Return the [x, y] coordinate for the center point of the cell that contains the specified text.  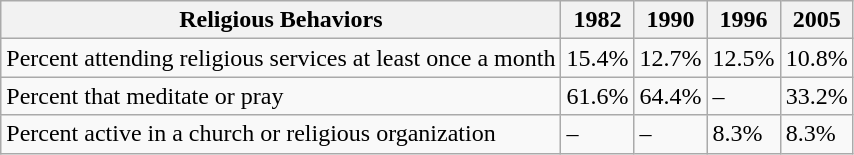
1996 [744, 20]
Percent active in a church or religious organization [281, 134]
1990 [670, 20]
12.7% [670, 58]
Percent that meditate or pray [281, 96]
33.2% [816, 96]
15.4% [598, 58]
1982 [598, 20]
Percent attending religious services at least once a month [281, 58]
61.6% [598, 96]
12.5% [744, 58]
64.4% [670, 96]
Religious Behaviors [281, 20]
10.8% [816, 58]
2005 [816, 20]
